Locate the cell with the specified text and output its [x, y] center coordinate. 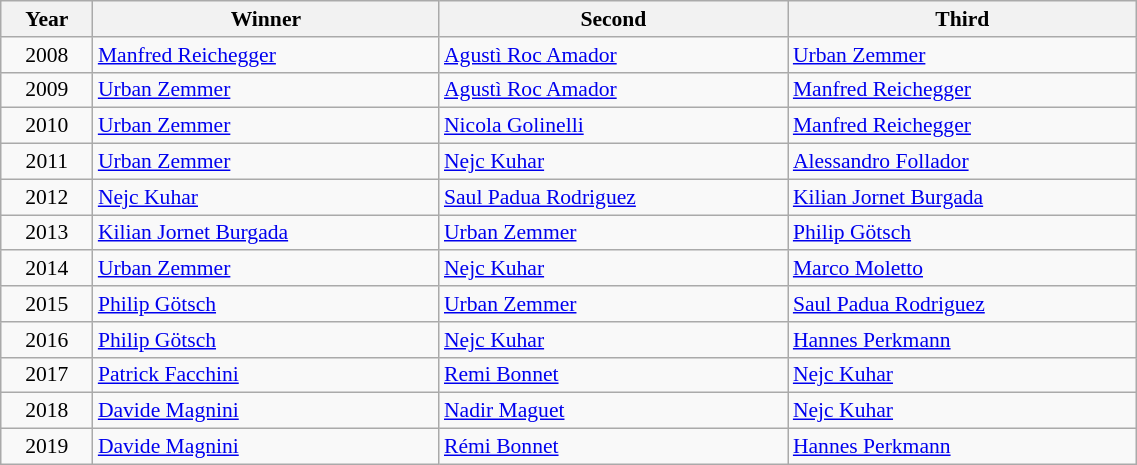
Patrick Facchini [266, 375]
2018 [47, 411]
2008 [47, 55]
2015 [47, 304]
2013 [47, 233]
2017 [47, 375]
Nadir Maguet [614, 411]
Winner [266, 19]
2016 [47, 340]
2019 [47, 447]
2014 [47, 269]
2011 [47, 162]
Rémi Bonnet [614, 447]
2010 [47, 126]
Nicola Golinelli [614, 126]
Marco Moletto [962, 269]
2012 [47, 197]
2009 [47, 90]
Year [47, 19]
Second [614, 19]
Remi Bonnet [614, 375]
Alessandro Follador [962, 162]
Third [962, 19]
